Output the [X, Y] coordinate of the center of the cell containing the given text.  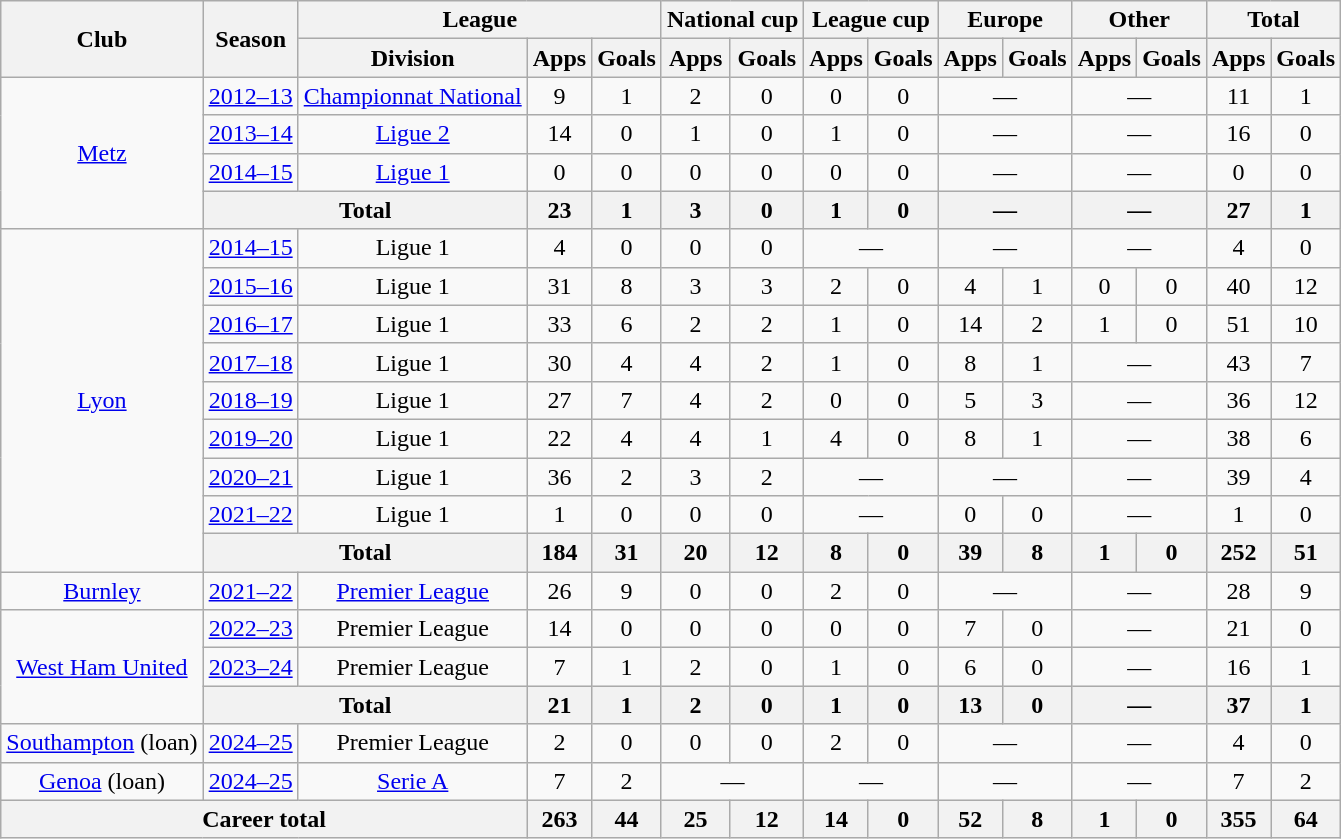
Metz [102, 153]
2022–23 [250, 629]
11 [1238, 96]
Season [250, 39]
20 [695, 553]
38 [1238, 438]
5 [970, 400]
2016–17 [250, 324]
52 [970, 819]
64 [1306, 819]
Ligue 2 [412, 134]
Serie A [412, 781]
2019–20 [250, 438]
184 [559, 553]
League [480, 20]
252 [1238, 553]
263 [559, 819]
Other [1139, 20]
44 [627, 819]
355 [1238, 819]
25 [695, 819]
Europe [1005, 20]
2020–21 [250, 477]
26 [559, 591]
Club [102, 39]
Southampton (loan) [102, 743]
National cup [732, 20]
Championnat National [412, 96]
22 [559, 438]
2017–18 [250, 362]
37 [1238, 705]
23 [559, 210]
30 [559, 362]
Division [412, 58]
Burnley [102, 591]
2023–24 [250, 667]
West Ham United [102, 667]
2012–13 [250, 96]
Career total [264, 819]
33 [559, 324]
2013–14 [250, 134]
Lyon [102, 400]
28 [1238, 591]
Genoa (loan) [102, 781]
10 [1306, 324]
League cup [871, 20]
2018–19 [250, 400]
2015–16 [250, 286]
43 [1238, 362]
13 [970, 705]
40 [1238, 286]
